From the cell containing the given text, extract its center point as [x, y] coordinate. 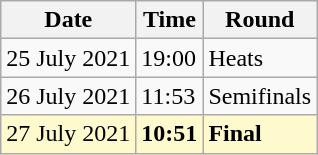
19:00 [170, 58]
Final [260, 134]
Time [170, 20]
27 July 2021 [68, 134]
25 July 2021 [68, 58]
10:51 [170, 134]
Semifinals [260, 96]
11:53 [170, 96]
Date [68, 20]
Round [260, 20]
26 July 2021 [68, 96]
Heats [260, 58]
